Scan for the cell matching the given text and deliver its (x, y) coordinate at center. 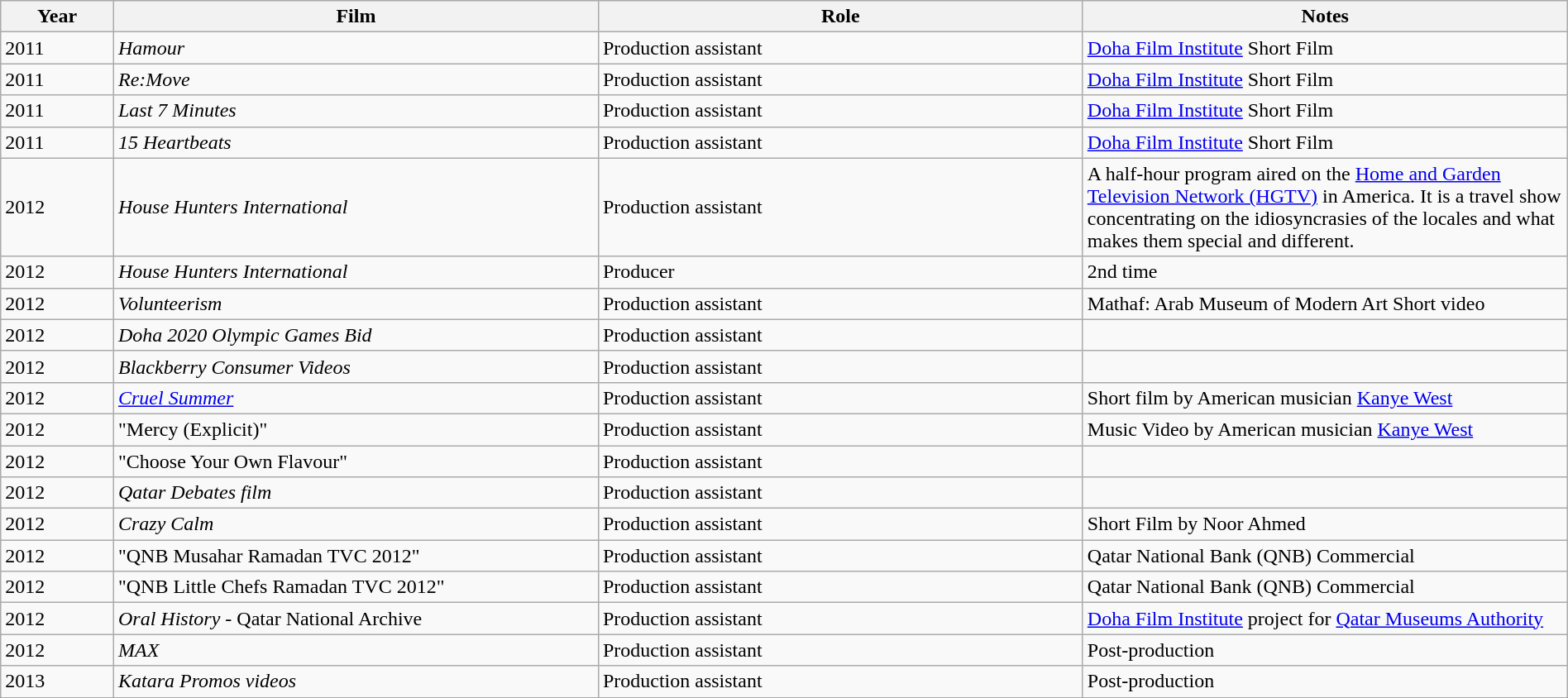
Music Video by American musician Kanye West (1325, 429)
2nd time (1325, 272)
"QNB Little Chefs Ramadan TVC 2012" (356, 587)
Oral History - Qatar National Archive (356, 619)
Notes (1325, 17)
Producer (840, 272)
2013 (58, 681)
MAX (356, 650)
"QNB Musahar Ramadan TVC 2012" (356, 556)
Year (58, 17)
Last 7 Minutes (356, 111)
"Choose Your Own Flavour" (356, 461)
Doha 2020 Olympic Games Bid (356, 335)
Volunteerism (356, 304)
Mathaf: Arab Museum of Modern Art Short video (1325, 304)
Katara Promos videos (356, 681)
Crazy Calm (356, 524)
Short film by American musician Kanye West (1325, 398)
Short Film by Noor Ahmed (1325, 524)
Qatar Debates film (356, 493)
Blackberry Consumer Videos (356, 366)
Doha Film Institute project for Qatar Museums Authority (1325, 619)
Re:Move (356, 79)
Film (356, 17)
15 Heartbeats (356, 142)
Cruel Summer (356, 398)
Hamour (356, 48)
"Mercy (Explicit)" (356, 429)
Role (840, 17)
